Find where the given text appears and provide that cell's center as (x, y) coordinate. 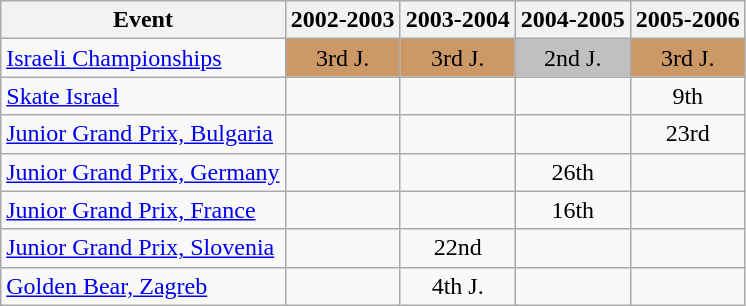
2003-2004 (458, 20)
2nd J. (572, 58)
23rd (688, 134)
Golden Bear, Zagreb (143, 286)
4th J. (458, 286)
16th (572, 210)
Junior Grand Prix, Slovenia (143, 248)
26th (572, 172)
2002-2003 (342, 20)
9th (688, 96)
Israeli Championships (143, 58)
Junior Grand Prix, Germany (143, 172)
2004-2005 (572, 20)
2005-2006 (688, 20)
Junior Grand Prix, Bulgaria (143, 134)
Event (143, 20)
22nd (458, 248)
Skate Israel (143, 96)
Junior Grand Prix, France (143, 210)
